For the text-containing cell, return its midpoint in (x, y) coordinate format. 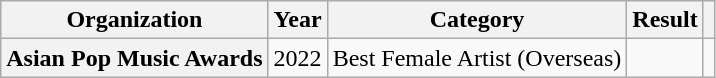
Category (477, 20)
Year (298, 20)
Organization (134, 20)
Asian Pop Music Awards (134, 58)
2022 (298, 58)
Best Female Artist (Overseas) (477, 58)
Result (665, 20)
